Pinpoint the cell where the given text exists, returning its (X, Y) midpoint coordinate. 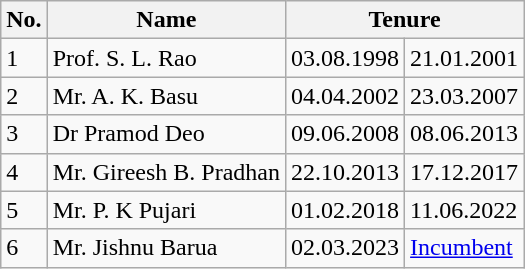
01.02.2018 (346, 210)
23.03.2007 (464, 96)
21.01.2001 (464, 58)
Mr. A. K. Basu (166, 96)
Mr. P. K Pujari (166, 210)
09.06.2008 (346, 134)
Tenure (405, 20)
4 (24, 172)
02.03.2023 (346, 248)
22.10.2013 (346, 172)
6 (24, 248)
Dr Pramod Deo (166, 134)
04.04.2002 (346, 96)
Name (166, 20)
2 (24, 96)
08.06.2013 (464, 134)
Prof. S. L. Rao (166, 58)
Incumbent (464, 248)
1 (24, 58)
No. (24, 20)
3 (24, 134)
17.12.2017 (464, 172)
Mr. Gireesh B. Pradhan (166, 172)
Mr. Jishnu Barua (166, 248)
11.06.2022 (464, 210)
5 (24, 210)
03.08.1998 (346, 58)
